Identify which cell holds the provided text, then report its [X, Y] central coordinate. 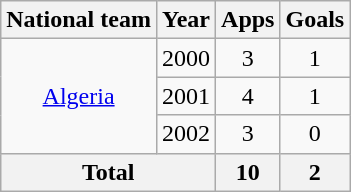
10 [248, 172]
2 [315, 172]
2000 [186, 58]
0 [315, 134]
4 [248, 96]
National team [79, 20]
Goals [315, 20]
2002 [186, 134]
Total [108, 172]
2001 [186, 96]
Apps [248, 20]
Year [186, 20]
Algeria [79, 96]
